Determine the (x, y) coordinate at the center of the cell enclosing the given text.  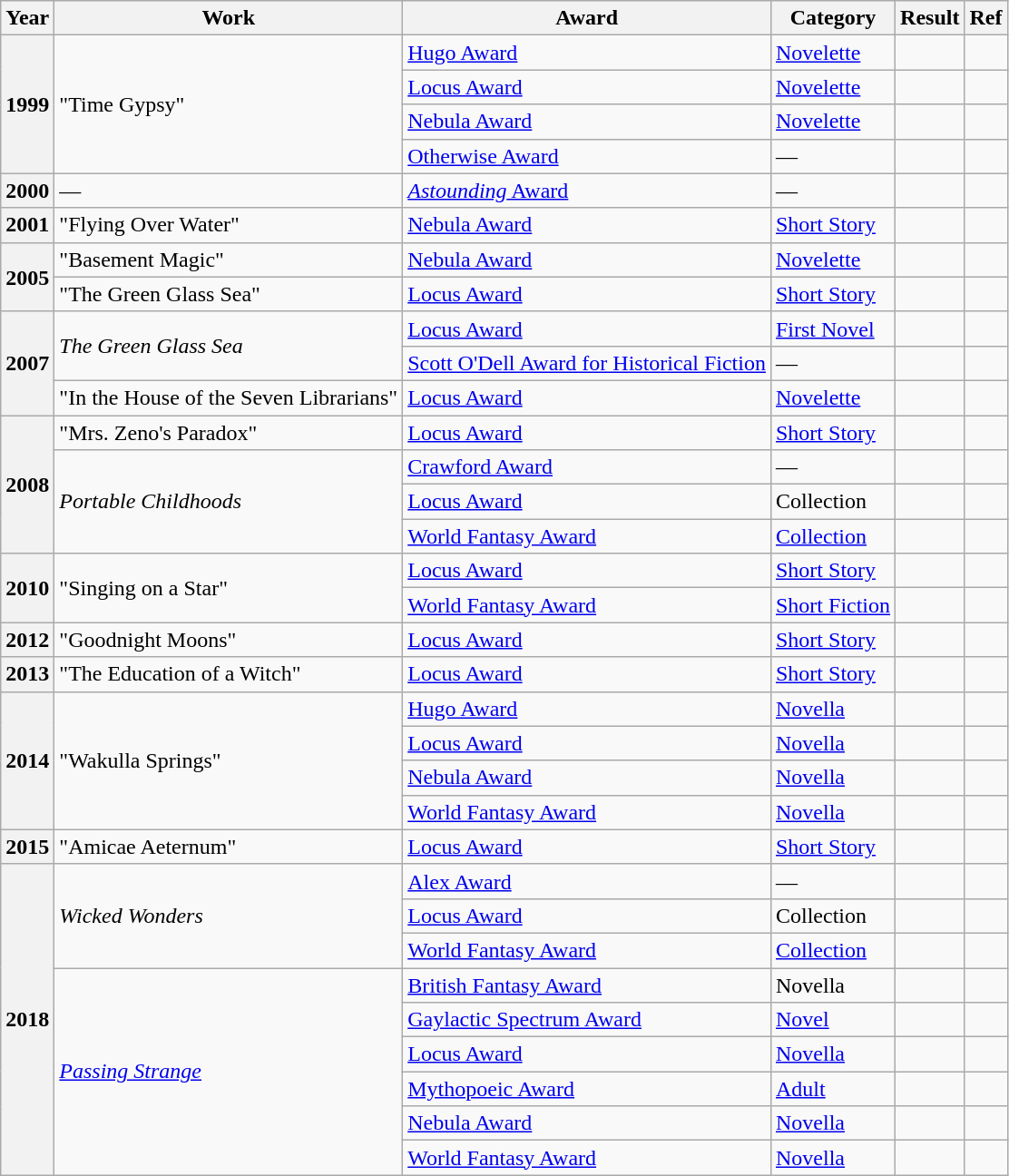
Portable Childhoods (229, 502)
2005 (27, 277)
2000 (27, 191)
Award (587, 18)
2008 (27, 485)
First Novel (833, 328)
1999 (27, 104)
"In the House of the Seven Librarians" (229, 397)
"Time Gypsy" (229, 104)
2015 (27, 847)
Ref (985, 18)
Novel (833, 1020)
"Mrs. Zeno's Paradox" (229, 433)
Otherwise Award (587, 156)
2001 (27, 225)
"The Green Glass Sea" (229, 294)
Crawford Award (587, 467)
"Singing on a Star" (229, 588)
2012 (27, 640)
Result (930, 18)
Adult (833, 1089)
"Flying Over Water" (229, 225)
"Wakulla Springs" (229, 760)
Mythopoeic Award (587, 1089)
Short Fiction (833, 605)
2014 (27, 760)
Gaylactic Spectrum Award (587, 1020)
Passing Strange (229, 1071)
"The Education of a Witch" (229, 674)
Astounding Award (587, 191)
"Amicae Aeternum" (229, 847)
2010 (27, 588)
Year (27, 18)
2018 (27, 1020)
The Green Glass Sea (229, 346)
Work (229, 18)
Alex Award (587, 881)
Category (833, 18)
Wicked Wonders (229, 916)
2013 (27, 674)
Scott O'Dell Award for Historical Fiction (587, 363)
British Fantasy Award (587, 985)
"Goodnight Moons" (229, 640)
"Basement Magic" (229, 260)
2007 (27, 363)
